Capture the cell that displays the provided text and extract its [X, Y] central coordinate. 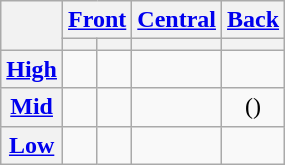
() [254, 107]
Mid [32, 107]
High [32, 69]
Low [32, 145]
Front [98, 20]
Central [177, 20]
Back [254, 20]
